Return [X, Y] of the center of cell containing provided text 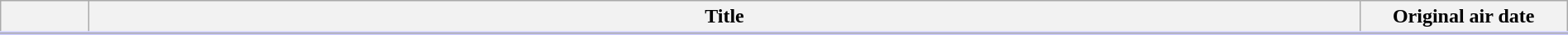
Title [724, 17]
Original air date [1464, 17]
